Pinpoint the cell where the given text exists, returning its [X, Y] midpoint coordinate. 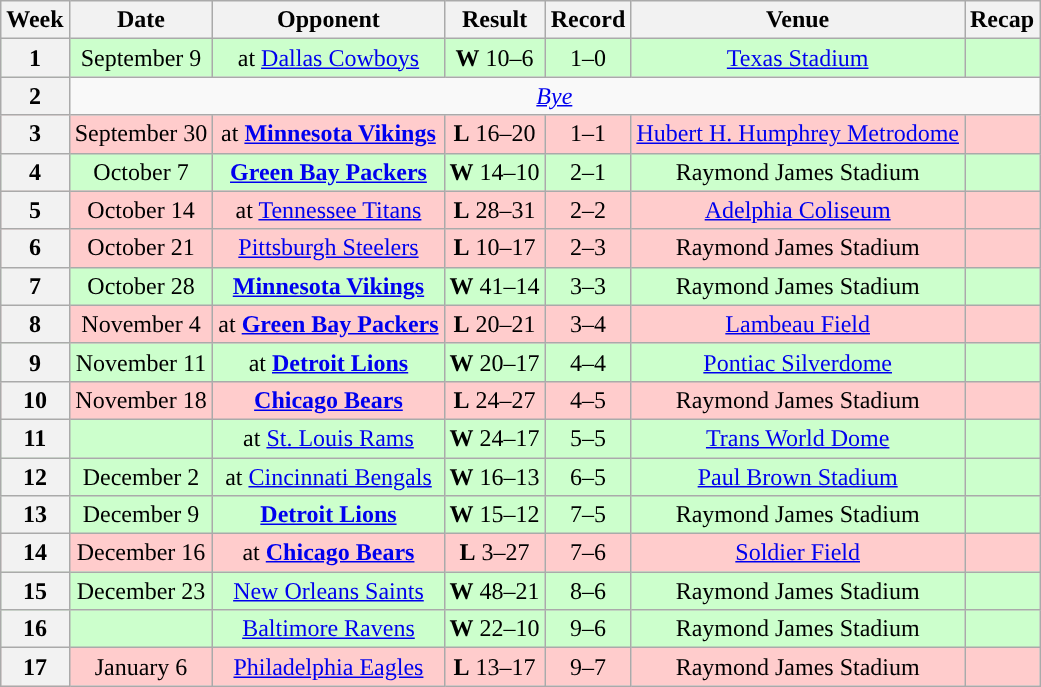
L 28–31 [494, 210]
at St. Louis Rams [328, 438]
W 14–10 [494, 172]
9–6 [588, 629]
7–6 [588, 553]
16 [35, 629]
W 15–12 [494, 515]
13 [35, 515]
Week [35, 20]
at Minnesota Vikings [328, 134]
Trans World Dome [798, 438]
2–2 [588, 210]
at Dallas Cowboys [328, 58]
12 [35, 477]
Lambeau Field [798, 324]
7–5 [588, 515]
at Tennessee Titans [328, 210]
Opponent [328, 20]
6 [35, 248]
Paul Brown Stadium [798, 477]
Pontiac Silverdome [798, 362]
at Cincinnati Bengals [328, 477]
September 30 [141, 134]
Record [588, 20]
15 [35, 591]
at Chicago Bears [328, 553]
Bye [554, 96]
October 21 [141, 248]
New Orleans Saints [328, 591]
Detroit Lions [328, 515]
1–0 [588, 58]
8 [35, 324]
Adelphia Coliseum [798, 210]
L 13–17 [494, 667]
7 [35, 286]
December 23 [141, 591]
L 10–17 [494, 248]
Chicago Bears [328, 400]
5–5 [588, 438]
October 28 [141, 286]
L 20–21 [494, 324]
Venue [798, 20]
September 9 [141, 58]
Recap [1002, 20]
11 [35, 438]
November 4 [141, 324]
2 [35, 96]
Hubert H. Humphrey Metrodome [798, 134]
Baltimore Ravens [328, 629]
L 16–20 [494, 134]
5 [35, 210]
10 [35, 400]
Date [141, 20]
December 9 [141, 515]
4–5 [588, 400]
Minnesota Vikings [328, 286]
January 6 [141, 667]
November 11 [141, 362]
2–3 [588, 248]
Philadelphia Eagles [328, 667]
4–4 [588, 362]
9 [35, 362]
Texas Stadium [798, 58]
at Detroit Lions [328, 362]
W 24–17 [494, 438]
W 41–14 [494, 286]
2–1 [588, 172]
6–5 [588, 477]
December 2 [141, 477]
Green Bay Packers [328, 172]
L 24–27 [494, 400]
3–4 [588, 324]
October 14 [141, 210]
W 16–13 [494, 477]
8–6 [588, 591]
W 10–6 [494, 58]
9–7 [588, 667]
L 3–27 [494, 553]
14 [35, 553]
Result [494, 20]
W 20–17 [494, 362]
17 [35, 667]
3–3 [588, 286]
October 7 [141, 172]
Soldier Field [798, 553]
W 22–10 [494, 629]
1–1 [588, 134]
1 [35, 58]
3 [35, 134]
Pittsburgh Steelers [328, 248]
November 18 [141, 400]
W 48–21 [494, 591]
December 16 [141, 553]
4 [35, 172]
at Green Bay Packers [328, 324]
